Scan for the cell matching the given text and deliver its (x, y) coordinate at center. 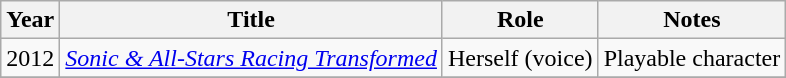
Playable character (692, 58)
Notes (692, 20)
Year (30, 20)
Sonic & All-Stars Racing Transformed (252, 58)
Role (520, 20)
2012 (30, 58)
Title (252, 20)
Herself (voice) (520, 58)
